Capture the cell that displays the provided text and extract its [X, Y] central coordinate. 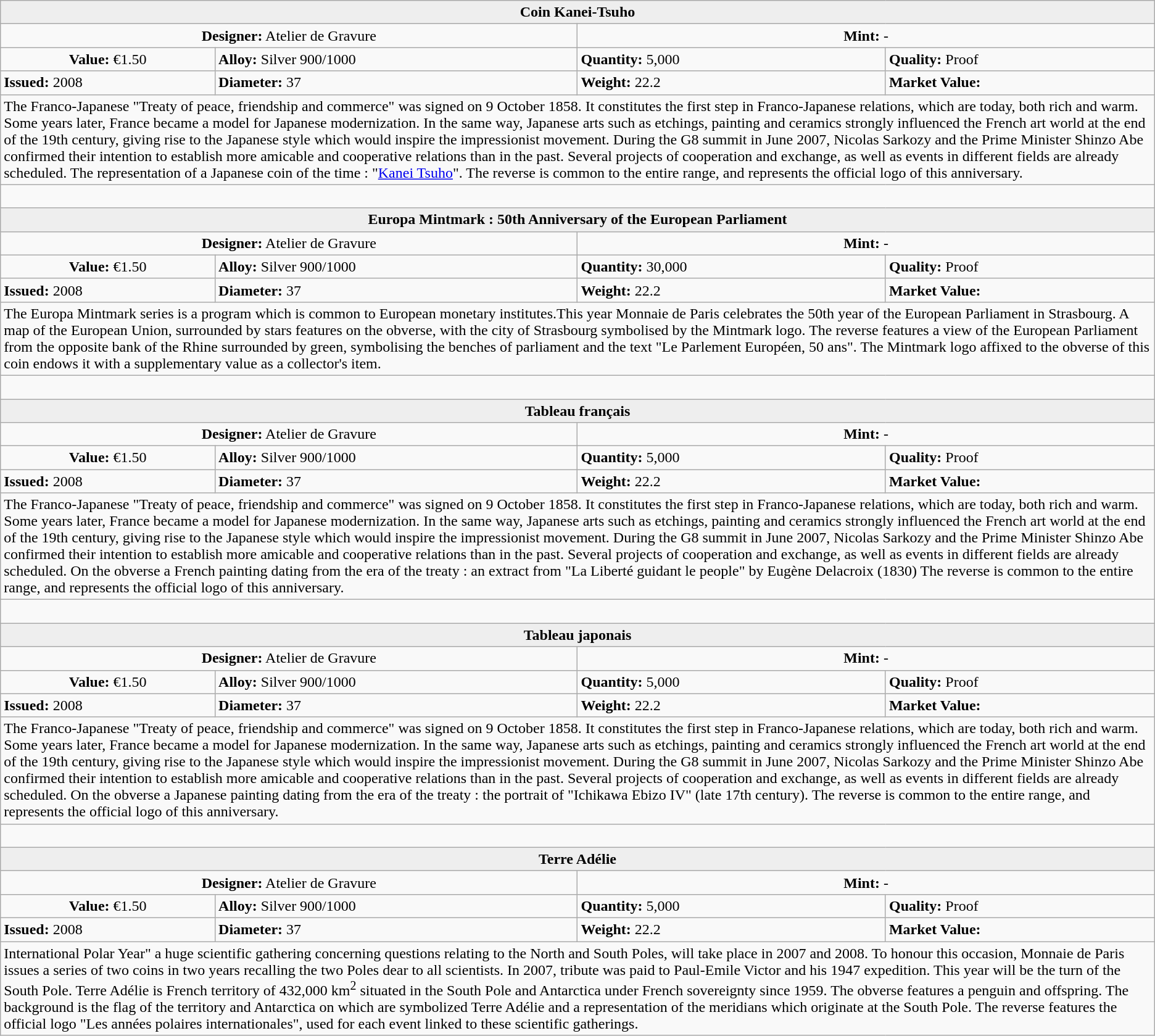
Terre Adélie [577, 859]
Tableau français [577, 410]
Europa Mintmark : 50th Anniversary of the European Parliament [577, 220]
Quantity: 30,000 [732, 267]
Coin Kanei-Tsuho [577, 12]
Tableau japonais [577, 635]
